Extract the [x, y] coordinate from the center of the cell holding the provided text.  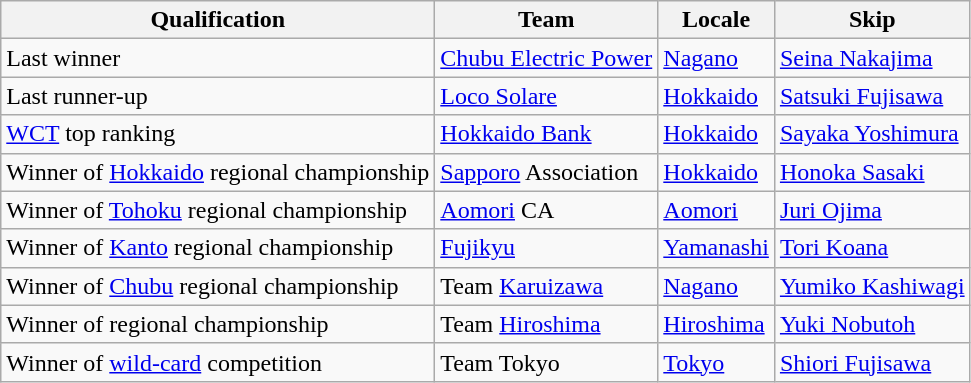
Sapporo Association [546, 172]
Tokyo [716, 362]
Team Karuizawa [546, 286]
WCT top ranking [218, 134]
Sayaka Yoshimura [872, 134]
Hokkaido Bank [546, 134]
Yumiko Kashiwagi [872, 286]
Loco Solare [546, 96]
Shiori Fujisawa [872, 362]
Yuki Nobutoh [872, 324]
Seina Nakajima [872, 58]
Winner of regional championship [218, 324]
Team [546, 20]
Fujikyu [546, 248]
Winner of Kanto regional championship [218, 248]
Last winner [218, 58]
Winner of Chubu regional championship [218, 286]
Yamanashi [716, 248]
Locale [716, 20]
Team Hiroshima [546, 324]
Hiroshima [716, 324]
Team Tokyo [546, 362]
Winner of Tohoku regional championship [218, 210]
Last runner-up [218, 96]
Honoka Sasaki [872, 172]
Aomori CA [546, 210]
Chubu Electric Power [546, 58]
Satsuki Fujisawa [872, 96]
Tori Koana [872, 248]
Aomori [716, 210]
Juri Ojima [872, 210]
Skip [872, 20]
Qualification [218, 20]
Winner of Hokkaido regional championship [218, 172]
Winner of wild-card competition [218, 362]
